Capture the cell that displays the provided text and extract its (X, Y) central coordinate. 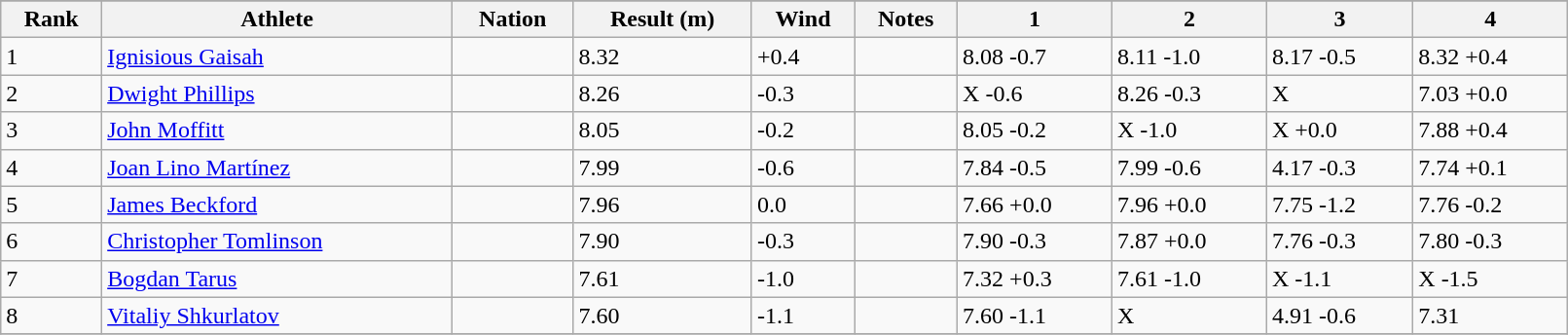
8 (52, 316)
8.05 -0.2 (1036, 130)
8.26 -0.3 (1189, 93)
John Moffitt (277, 130)
7.60 -1.1 (1036, 316)
Christopher Tomlinson (277, 242)
8.17 -0.5 (1339, 56)
6 (52, 242)
7.99 (662, 167)
4.17 -0.3 (1339, 167)
-0.6 (802, 167)
7.84 -0.5 (1036, 167)
James Beckford (277, 205)
7.76 -0.3 (1339, 242)
7.75 -1.2 (1339, 205)
7.87 +0.0 (1189, 242)
X -0.6 (1036, 93)
7 (52, 279)
7.74 +0.1 (1491, 167)
X +0.0 (1339, 130)
Bogdan Tarus (277, 279)
7.76 -0.2 (1491, 205)
8.08 -0.7 (1036, 56)
8.32 (662, 56)
Vitaliy Shkurlatov (277, 316)
5 (52, 205)
Nation (512, 19)
7.96 +0.0 (1189, 205)
7.99 -0.6 (1189, 167)
7.80 -0.3 (1491, 242)
8.11 -1.0 (1189, 56)
8.26 (662, 93)
Dwight Phillips (277, 93)
0.0 (802, 205)
7.32 +0.3 (1036, 279)
7.96 (662, 205)
Rank (52, 19)
Athlete (277, 19)
8.05 (662, 130)
Joan Lino Martínez (277, 167)
-1.1 (802, 316)
7.90 -0.3 (1036, 242)
Wind (802, 19)
X -1.0 (1189, 130)
8.32 +0.4 (1491, 56)
7.88 +0.4 (1491, 130)
7.61 (662, 279)
Notes (906, 19)
7.90 (662, 242)
7.61 -1.0 (1189, 279)
Result (m) (662, 19)
7.60 (662, 316)
+0.4 (802, 56)
7.66 +0.0 (1036, 205)
-0.2 (802, 130)
4.91 -0.6 (1339, 316)
7.03 +0.0 (1491, 93)
7.31 (1491, 316)
Ignisious Gaisah (277, 56)
X -1.5 (1491, 279)
X -1.1 (1339, 279)
-1.0 (802, 279)
